Locate the cell with the specified text and output its (X, Y) center coordinate. 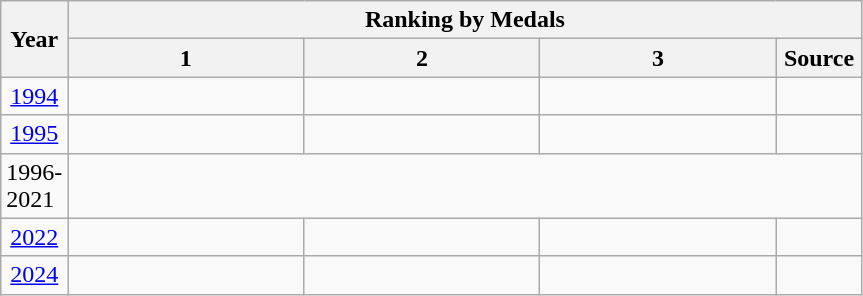
Source (819, 58)
1995 (34, 134)
3 (658, 58)
2 (422, 58)
2024 (34, 275)
2022 (34, 237)
1994 (34, 96)
1996-2021 (34, 186)
1 (186, 58)
Ranking by Medals (465, 20)
Year (34, 39)
